Capture the cell that displays the provided text and extract its [x, y] central coordinate. 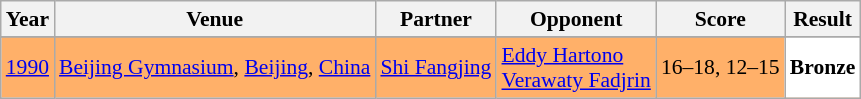
Opponent [576, 19]
Partner [436, 19]
Bronze [823, 68]
Score [720, 19]
Year [28, 19]
16–18, 12–15 [720, 68]
Beijing Gymnasium, Beijing, China [214, 68]
Venue [214, 19]
1990 [28, 68]
Eddy Hartono Verawaty Fadjrin [576, 68]
Shi Fangjing [436, 68]
Result [823, 19]
